Detect which cell encompasses the target text, then output its (x, y) center coordinate. 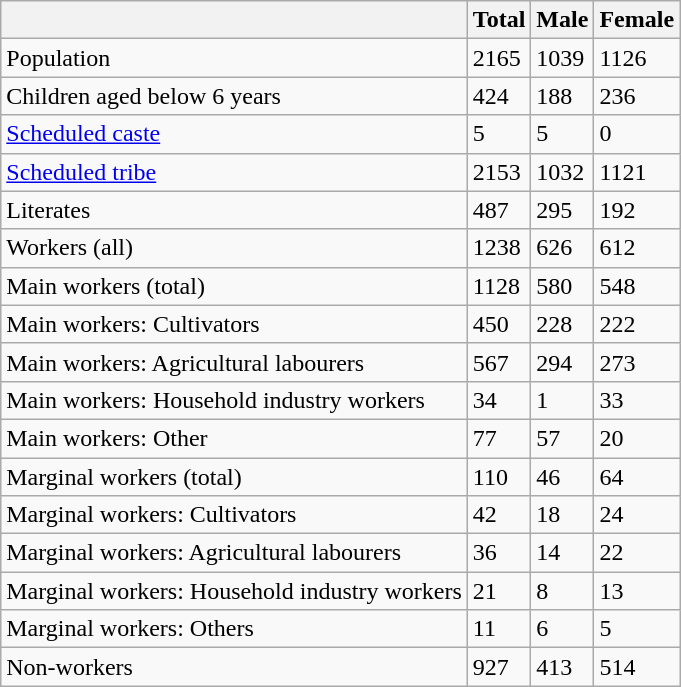
13 (637, 591)
Marginal workers: Others (234, 629)
20 (637, 438)
450 (499, 324)
612 (637, 248)
413 (562, 667)
424 (499, 96)
Total (499, 20)
33 (637, 400)
64 (637, 477)
487 (499, 210)
22 (637, 553)
1039 (562, 58)
2165 (499, 58)
Population (234, 58)
295 (562, 210)
110 (499, 477)
548 (637, 286)
1238 (499, 248)
Scheduled tribe (234, 172)
192 (637, 210)
1121 (637, 172)
Scheduled caste (234, 134)
Main workers (total) (234, 286)
Literates (234, 210)
Main workers: Other (234, 438)
294 (562, 362)
Children aged below 6 years (234, 96)
236 (637, 96)
Marginal workers: Agricultural labourers (234, 553)
42 (499, 515)
1128 (499, 286)
567 (499, 362)
Marginal workers (total) (234, 477)
Marginal workers: Cultivators (234, 515)
228 (562, 324)
273 (637, 362)
77 (499, 438)
Marginal workers: Household industry workers (234, 591)
Workers (all) (234, 248)
6 (562, 629)
222 (637, 324)
18 (562, 515)
Main workers: Agricultural labourers (234, 362)
Non-workers (234, 667)
1 (562, 400)
626 (562, 248)
57 (562, 438)
188 (562, 96)
14 (562, 553)
Male (562, 20)
2153 (499, 172)
1032 (562, 172)
21 (499, 591)
927 (499, 667)
1126 (637, 58)
580 (562, 286)
24 (637, 515)
Main workers: Cultivators (234, 324)
46 (562, 477)
34 (499, 400)
Main workers: Household industry workers (234, 400)
Female (637, 20)
8 (562, 591)
36 (499, 553)
514 (637, 667)
0 (637, 134)
11 (499, 629)
